Scan for the cell matching the given text and deliver its [X, Y] coordinate at center. 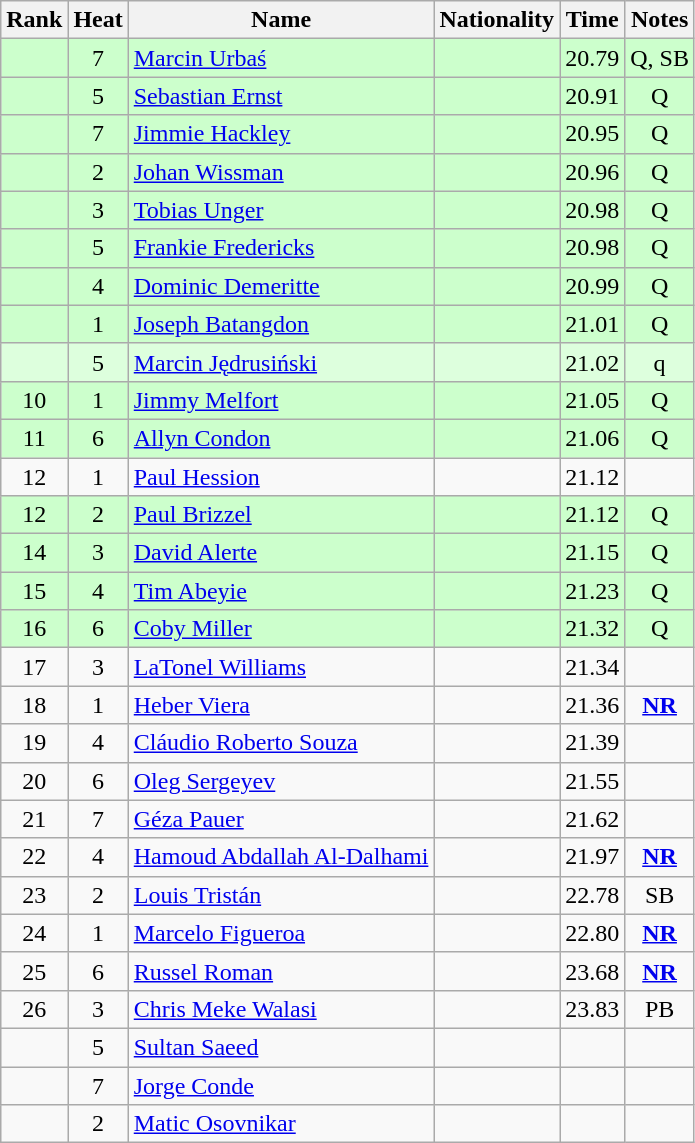
20.96 [592, 172]
15 [34, 591]
Marcin Jędrusiński [281, 362]
16 [34, 629]
22.78 [592, 895]
q [660, 362]
David Alerte [281, 553]
LaTonel Williams [281, 667]
20.79 [592, 58]
11 [34, 438]
Matic Osovnikar [281, 1124]
Coby Miller [281, 629]
20.95 [592, 134]
Q, SB [660, 58]
21.97 [592, 857]
21.23 [592, 591]
21.01 [592, 324]
Géza Pauer [281, 819]
Paul Brizzel [281, 515]
Joseph Batangdon [281, 324]
21.15 [592, 553]
Sultan Saeed [281, 1047]
18 [34, 705]
26 [34, 1009]
PB [660, 1009]
Louis Tristán [281, 895]
Heat [98, 20]
SB [660, 895]
21.02 [592, 362]
21.32 [592, 629]
Jimmie Hackley [281, 134]
14 [34, 553]
Rank [34, 20]
Sebastian Ernst [281, 96]
25 [34, 971]
17 [34, 667]
21.55 [592, 781]
Time [592, 20]
Tobias Unger [281, 210]
Marcelo Figueroa [281, 933]
23.83 [592, 1009]
19 [34, 743]
Tim Abeyie [281, 591]
21.62 [592, 819]
23 [34, 895]
24 [34, 933]
Jorge Conde [281, 1085]
21 [34, 819]
Frankie Fredericks [281, 248]
22.80 [592, 933]
Nationality [497, 20]
21.34 [592, 667]
Heber Viera [281, 705]
21.36 [592, 705]
20.91 [592, 96]
23.68 [592, 971]
21.06 [592, 438]
10 [34, 400]
Cláudio Roberto Souza [281, 743]
Name [281, 20]
Oleg Sergeyev [281, 781]
Paul Hession [281, 477]
20.99 [592, 286]
Marcin Urbaś [281, 58]
Dominic Demeritte [281, 286]
Notes [660, 20]
21.39 [592, 743]
Russel Roman [281, 971]
Hamoud Abdallah Al-Dalhami [281, 857]
21.05 [592, 400]
Allyn Condon [281, 438]
Johan Wissman [281, 172]
22 [34, 857]
20 [34, 781]
Jimmy Melfort [281, 400]
Chris Meke Walasi [281, 1009]
